Provide the [x, y] coordinate of the cell's center where the given text is located.  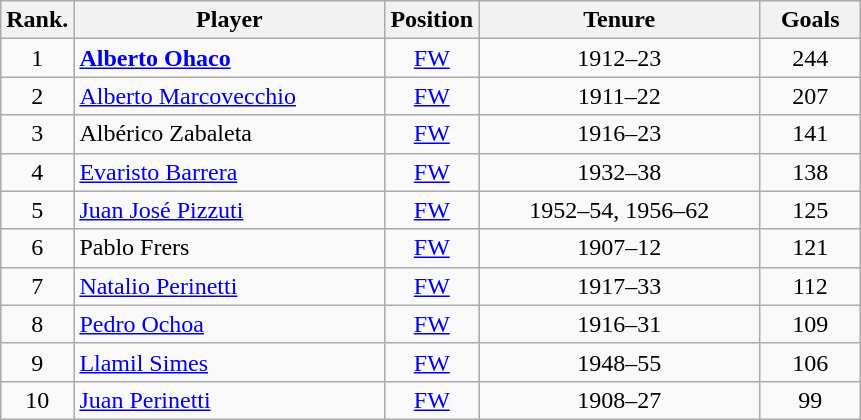
121 [810, 248]
7 [38, 286]
3 [38, 134]
Pablo Frers [230, 248]
5 [38, 210]
Albérico Zabaleta [230, 134]
1948–55 [620, 362]
109 [810, 324]
1911–22 [620, 96]
99 [810, 400]
1916–23 [620, 134]
6 [38, 248]
1952–54, 1956–62 [620, 210]
Juan José Pizzuti [230, 210]
Rank. [38, 20]
Tenure [620, 20]
125 [810, 210]
Pedro Ochoa [230, 324]
106 [810, 362]
1908–27 [620, 400]
1907–12 [620, 248]
Alberto Ohaco [230, 58]
Llamil Simes [230, 362]
Juan Perinetti [230, 400]
10 [38, 400]
4 [38, 172]
1 [38, 58]
9 [38, 362]
Goals [810, 20]
1917–33 [620, 286]
112 [810, 286]
Natalio Perinetti [230, 286]
207 [810, 96]
Player [230, 20]
1912–23 [620, 58]
Alberto Marcovecchio [230, 96]
Position [432, 20]
2 [38, 96]
1932–38 [620, 172]
138 [810, 172]
8 [38, 324]
Evaristo Barrera [230, 172]
1916–31 [620, 324]
244 [810, 58]
141 [810, 134]
